For the text-containing cell, return its midpoint in (X, Y) coordinate format. 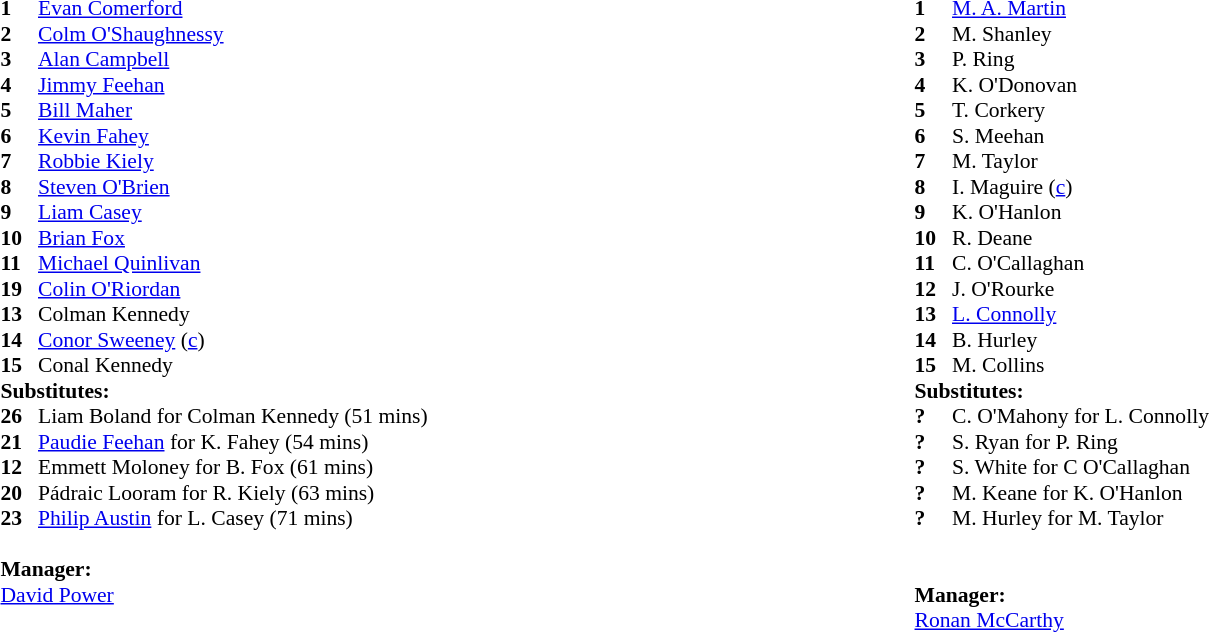
Alan Campbell (233, 59)
Michael Quinlivan (233, 263)
S. Ryan for P. Ring (1080, 442)
C. O'Callaghan (1080, 263)
M. Keane for K. O'Hanlon (1080, 493)
21 (19, 442)
Colin O'Riordan (233, 289)
Robbie Kiely (233, 161)
R. Deane (1080, 238)
Conal Kennedy (233, 365)
Paudie Feehan for K. Fahey (54 mins) (233, 442)
B. Hurley (1080, 340)
Colman Kennedy (233, 315)
M. Hurley for M. Taylor (1080, 519)
J. O'Rourke (1080, 289)
M. Taylor (1080, 161)
M. Shanley (1080, 34)
Conor Sweeney (c) (233, 340)
Kevin Fahey (233, 136)
Bill Maher (233, 111)
T. Corkery (1080, 111)
Steven O'Brien (233, 187)
C. O'Mahony for L. Connolly (1080, 417)
S. White for C O'Callaghan (1080, 467)
Brian Fox (233, 238)
David Power (214, 595)
M. Collins (1080, 365)
Colm O'Shaughnessy (233, 34)
Emmett Moloney for B. Fox (61 mins) (233, 467)
23 (19, 519)
Liam Casey (233, 213)
L. Connolly (1080, 315)
26 (19, 417)
I. Maguire (c) (1080, 187)
20 (19, 493)
S. Meehan (1080, 136)
Pádraic Looram for R. Kiely (63 mins) (233, 493)
Philip Austin for L. Casey (71 mins) (233, 519)
Liam Boland for Colman Kennedy (51 mins) (233, 417)
K. O'Donovan (1080, 85)
P. Ring (1080, 59)
K. O'Hanlon (1080, 213)
19 (19, 289)
Jimmy Feehan (233, 85)
